Provide the [X, Y] coordinate of the cell's center where the given text is located.  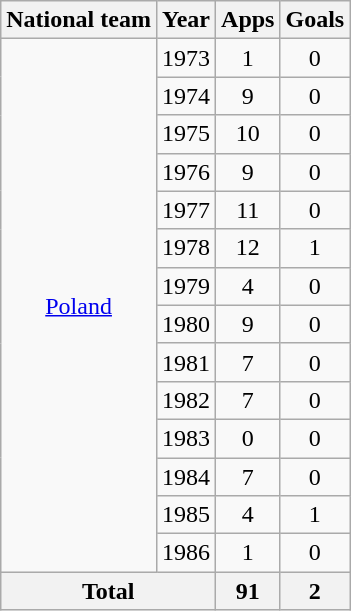
1977 [186, 210]
11 [248, 210]
Goals [315, 20]
Year [186, 20]
1980 [186, 324]
10 [248, 134]
91 [248, 591]
Total [108, 591]
National team [79, 20]
1985 [186, 515]
1986 [186, 553]
1984 [186, 477]
1981 [186, 362]
2 [315, 591]
1979 [186, 286]
1973 [186, 58]
1978 [186, 248]
1983 [186, 438]
12 [248, 248]
1982 [186, 400]
Poland [79, 306]
1976 [186, 172]
1975 [186, 134]
1974 [186, 96]
Apps [248, 20]
